Scan for the cell matching the given text and deliver its (x, y) coordinate at center. 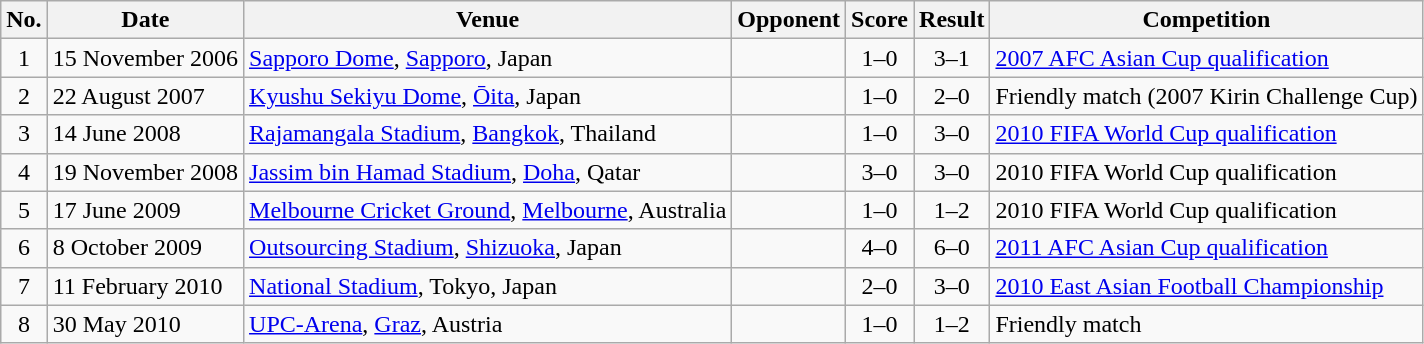
Result (952, 20)
Friendly match (2007 Kirin Challenge Cup) (1206, 96)
Rajamangala Stadium, Bangkok, Thailand (488, 134)
2007 AFC Asian Cup qualification (1206, 58)
Venue (488, 20)
Melbourne Cricket Ground, Melbourne, Australia (488, 210)
Competition (1206, 20)
17 June 2009 (145, 210)
8 October 2009 (145, 248)
4 (24, 172)
Friendly match (1206, 324)
2011 AFC Asian Cup qualification (1206, 248)
No. (24, 20)
5 (24, 210)
30 May 2010 (145, 324)
6 (24, 248)
3 (24, 134)
2 (24, 96)
4–0 (880, 248)
Date (145, 20)
8 (24, 324)
Sapporo Dome, Sapporo, Japan (488, 58)
15 November 2006 (145, 58)
Kyushu Sekiyu Dome, Ōita, Japan (488, 96)
Outsourcing Stadium, Shizuoka, Japan (488, 248)
3–1 (952, 58)
6–0 (952, 248)
7 (24, 286)
Jassim bin Hamad Stadium, Doha, Qatar (488, 172)
1 (24, 58)
Score (880, 20)
14 June 2008 (145, 134)
19 November 2008 (145, 172)
11 February 2010 (145, 286)
National Stadium, Tokyo, Japan (488, 286)
2010 East Asian Football Championship (1206, 286)
22 August 2007 (145, 96)
Opponent (789, 20)
UPC-Arena, Graz, Austria (488, 324)
